Return (X, Y) of the center of cell containing provided text 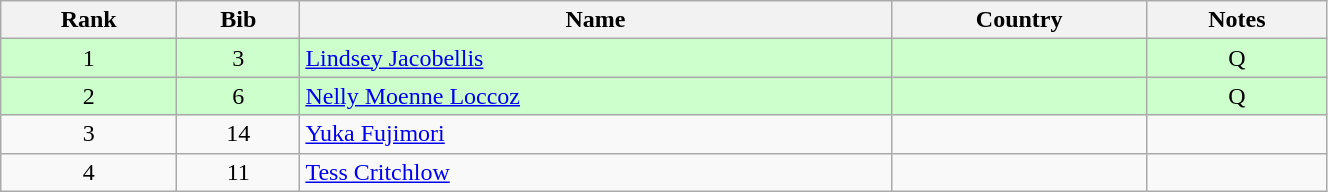
6 (238, 96)
Rank (89, 20)
14 (238, 134)
Country (1019, 20)
2 (89, 96)
11 (238, 172)
Nelly Moenne Loccoz (596, 96)
Yuka Fujimori (596, 134)
Lindsey Jacobellis (596, 58)
Notes (1236, 20)
Name (596, 20)
1 (89, 58)
4 (89, 172)
Bib (238, 20)
Tess Critchlow (596, 172)
